Locate the cell with the specified text and output its (X, Y) center coordinate. 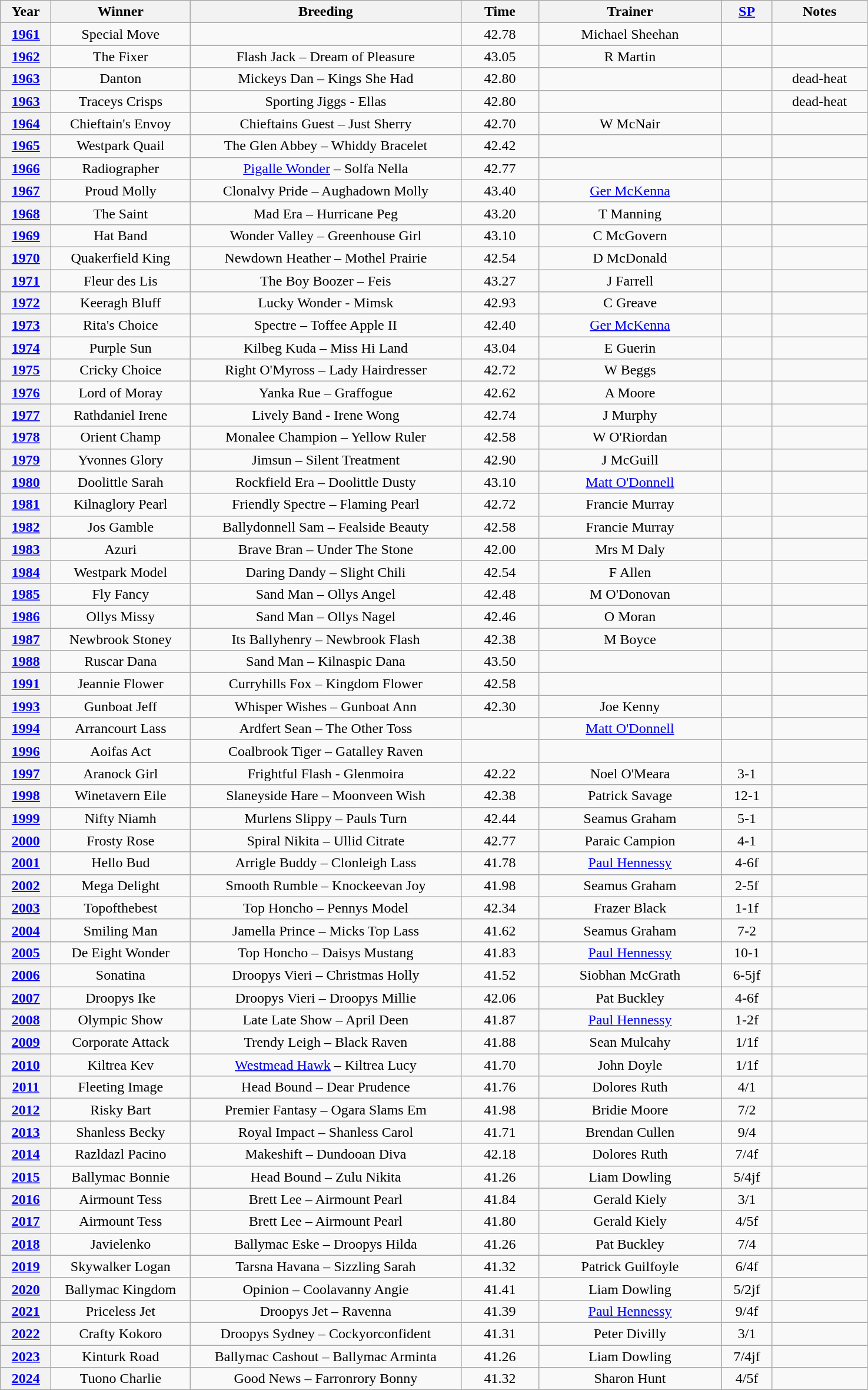
Trendy Leigh – Black Raven (326, 1043)
Westpark Model (121, 572)
1964 (26, 124)
Curryhills Fox – Kingdom Flower (326, 684)
Arrancourt Lass (121, 729)
2017 (26, 1222)
41.71 (500, 1132)
Mickeys Dan – Kings She Had (326, 79)
2007 (26, 998)
1967 (26, 191)
2009 (26, 1043)
M Boyce (630, 639)
Ballymac Cashout – Ballymac Arminta (326, 1356)
Friendly Spectre – Flaming Pearl (326, 505)
Proud Molly (121, 191)
J McGuill (630, 460)
12-1 (747, 796)
7/4 (747, 1244)
42.30 (500, 706)
2019 (26, 1266)
1999 (26, 818)
Clonalvy Pride – Aughadown Molly (326, 191)
Kinturk Road (121, 1356)
Brave Bran – Under The Stone (326, 549)
Tuono Charlie (121, 1379)
Westmead Hawk – Kiltrea Lucy (326, 1065)
J Murphy (630, 415)
1973 (26, 326)
2001 (26, 863)
2016 (26, 1199)
Patrick Savage (630, 796)
Droopys Vieri – Droopys Millie (326, 998)
5/4jf (747, 1177)
Wonder Valley – Greenhouse Girl (326, 235)
Sand Man – Ollys Nagel (326, 616)
Coalbrook Tiger – Gatalley Raven (326, 751)
Winetavern Eile (121, 796)
SP (747, 12)
Chieftain's Envoy (121, 124)
5-1 (747, 818)
1962 (26, 57)
Kilnaglory Pearl (121, 505)
W O'Riordan (630, 437)
Head Bound – Zulu Nikita (326, 1177)
Mad Era – Hurricane Peg (326, 213)
1971 (26, 281)
2018 (26, 1244)
1998 (26, 796)
Ballymac Bonnie (121, 1177)
Top Honcho – Pennys Model (326, 908)
De Eight Wonder (121, 953)
Orient Champ (121, 437)
Winner (121, 12)
43.50 (500, 662)
43.40 (500, 191)
Crafty Kokoro (121, 1333)
Premier Fantasy – Ogara Slams Em (326, 1110)
42.00 (500, 549)
41.31 (500, 1333)
5/2jf (747, 1289)
41.70 (500, 1065)
Chieftains Guest – Just Sherry (326, 124)
Keeragh Bluff (121, 303)
W McNair (630, 124)
Droopys Ike (121, 998)
Top Honcho – Daisys Mustang (326, 953)
Sand Man – Ollys Angel (326, 594)
2005 (26, 953)
Spiral Nikita – Ullid Citrate (326, 841)
Hello Bud (121, 863)
Fly Fancy (121, 594)
Joe Kenny (630, 706)
Monalee Champion – Yellow Ruler (326, 437)
1974 (26, 348)
2-5f (747, 885)
1972 (26, 303)
41.78 (500, 863)
Arrigle Buddy – Clonleigh Lass (326, 863)
1968 (26, 213)
2006 (26, 975)
Bridie Moore (630, 1110)
Newdown Heather – Mothel Prairie (326, 258)
1975 (26, 370)
6/4f (747, 1266)
Hat Band (121, 235)
Doolittle Sarah (121, 482)
Late Late Show – April Deen (326, 1020)
Frazer Black (630, 908)
E Guerin (630, 348)
1978 (26, 437)
Kilbeg Kuda – Miss Hi Land (326, 348)
1969 (26, 235)
1-2f (747, 1020)
O Moran (630, 616)
1981 (26, 505)
Good News – Farronrory Bonny (326, 1379)
Skywalker Logan (121, 1266)
43.27 (500, 281)
Rockfield Era – Doolittle Dusty (326, 482)
Whisper Wishes – Gunboat Ann (326, 706)
John Doyle (630, 1065)
The Boy Boozer – Feis (326, 281)
1987 (26, 639)
1-1f (747, 908)
The Saint (121, 213)
Murlens Slippy – Pauls Turn (326, 818)
C Greave (630, 303)
Paraic Campion (630, 841)
Right O'Myross – Lady Hairdresser (326, 370)
1983 (26, 549)
C McGovern (630, 235)
Droopys Jet – Ravenna (326, 1311)
41.52 (500, 975)
Quakerfield King (121, 258)
Olympic Show (121, 1020)
Smooth Rumble – Knockeevan Joy (326, 885)
Topofthebest (121, 908)
2008 (26, 1020)
2012 (26, 1110)
Spectre – Toffee Apple II (326, 326)
42.40 (500, 326)
1979 (26, 460)
1984 (26, 572)
Patrick Guilfoyle (630, 1266)
Jeannie Flower (121, 684)
Gunboat Jeff (121, 706)
Fleur des Lis (121, 281)
Ballydonnell Sam – Fealside Beauty (326, 527)
Ballymac Eske – Droopys Hilda (326, 1244)
1991 (26, 684)
2020 (26, 1289)
1976 (26, 393)
41.83 (500, 953)
Lively Band - Irene Wong (326, 415)
42.46 (500, 616)
Royal Impact – Shanless Carol (326, 1132)
Frosty Rose (121, 841)
2014 (26, 1155)
Traceys Crisps (121, 101)
2013 (26, 1132)
Pigalle Wonder – Solfa Nella (326, 168)
Razldazl Pacino (121, 1155)
D McDonald (630, 258)
42.42 (500, 146)
Flash Jack – Dream of Pleasure (326, 57)
Its Ballyhenry – Newbrook Flash (326, 639)
Ballymac Kingdom (121, 1289)
Sporting Jiggs - Ellas (326, 101)
2010 (26, 1065)
Risky Bart (121, 1110)
43.04 (500, 348)
Makeshift – Dundooan Diva (326, 1155)
Fleeting Image (121, 1087)
Daring Dandy – Slight Chili (326, 572)
41.41 (500, 1289)
6-5jf (747, 975)
Mega Delight (121, 885)
41.87 (500, 1020)
42.48 (500, 594)
1980 (26, 482)
Cricky Choice (121, 370)
Lucky Wonder - Mimsk (326, 303)
2000 (26, 841)
Kiltrea Kev (121, 1065)
2023 (26, 1356)
Newbrook Stoney (121, 639)
Tarsna Havana – Sizzling Sarah (326, 1266)
Noel O'Meara (630, 774)
Smiling Man (121, 930)
Droopys Sydney – Cockyorconfident (326, 1333)
9/4 (747, 1132)
42.62 (500, 393)
1966 (26, 168)
1970 (26, 258)
Special Move (121, 34)
41.88 (500, 1043)
1994 (26, 729)
Sean Mulcahy (630, 1043)
9/4f (747, 1311)
Year (26, 12)
Westpark Quail (121, 146)
42.90 (500, 460)
Rathdaniel Irene (121, 415)
Opinion – Coolavanny Angie (326, 1289)
Javielenko (121, 1244)
Nifty Niamh (121, 818)
2004 (26, 930)
2022 (26, 1333)
1986 (26, 616)
Lord of Moray (121, 393)
41.80 (500, 1222)
Corporate Attack (121, 1043)
2021 (26, 1311)
7/2 (747, 1110)
7-2 (747, 930)
Yvonnes Glory (121, 460)
1993 (26, 706)
Azuri (121, 549)
41.62 (500, 930)
Brendan Cullen (630, 1132)
Sharon Hunt (630, 1379)
Rita's Choice (121, 326)
Sonatina (121, 975)
42.70 (500, 124)
Notes (819, 12)
1988 (26, 662)
Aoifas Act (121, 751)
1985 (26, 594)
Shanless Becky (121, 1132)
Mrs M Daly (630, 549)
Ardfert Sean – The Other Toss (326, 729)
1961 (26, 34)
Ruscar Dana (121, 662)
7/4f (747, 1155)
42.34 (500, 908)
1977 (26, 415)
Droopys Vieri – Christmas Holly (326, 975)
Aranock Girl (121, 774)
10-1 (747, 953)
Michael Sheehan (630, 34)
Ollys Missy (121, 616)
The Glen Abbey – Whiddy Bracelet (326, 146)
41.84 (500, 1199)
42.78 (500, 34)
2011 (26, 1087)
Purple Sun (121, 348)
Frightful Flash - Glenmoira (326, 774)
Breeding (326, 12)
42.22 (500, 774)
43.05 (500, 57)
41.39 (500, 1311)
The Fixer (121, 57)
R Martin (630, 57)
Time (500, 12)
W Beggs (630, 370)
A Moore (630, 393)
1997 (26, 774)
Yanka Rue – Graffogue (326, 393)
Trainer (630, 12)
42.93 (500, 303)
Priceless Jet (121, 1311)
Danton (121, 79)
7/4jf (747, 1356)
Head Bound – Dear Prudence (326, 1087)
2024 (26, 1379)
Slaneyside Hare – Moonveen Wish (326, 796)
43.20 (500, 213)
Jos Gamble (121, 527)
2015 (26, 1177)
J Farrell (630, 281)
2003 (26, 908)
1982 (26, 527)
Jimsun – Silent Treatment (326, 460)
M O'Donovan (630, 594)
Jamella Prince – Micks Top Lass (326, 930)
42.44 (500, 818)
1965 (26, 146)
T Manning (630, 213)
Siobhan McGrath (630, 975)
Sand Man – Kilnaspic Dana (326, 662)
3-1 (747, 774)
42.18 (500, 1155)
Peter Divilly (630, 1333)
42.74 (500, 415)
F Allen (630, 572)
4-1 (747, 841)
42.06 (500, 998)
4/1 (747, 1087)
41.76 (500, 1087)
Radiographer (121, 168)
1996 (26, 751)
2002 (26, 885)
